Identify which cell holds the provided text, then report its (x, y) central coordinate. 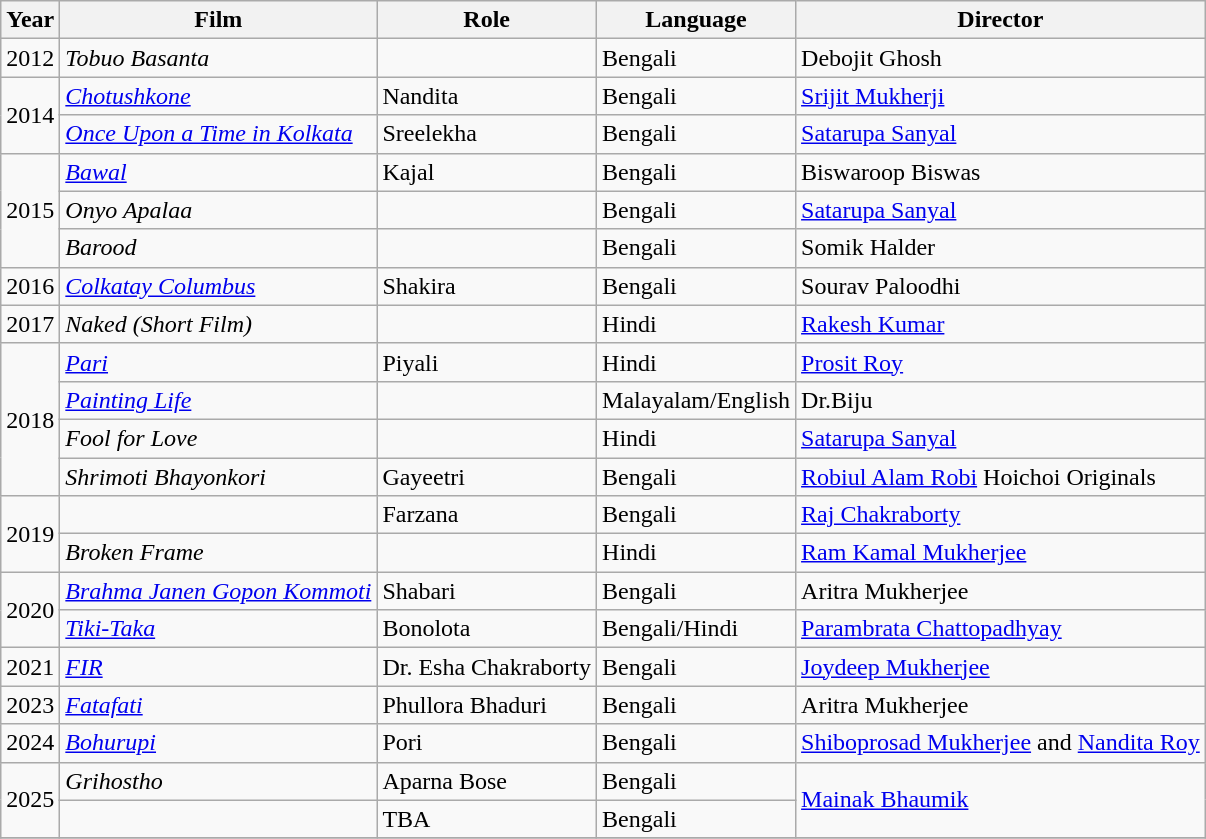
TBA (487, 819)
Bonolota (487, 629)
2024 (30, 743)
Dr.Biju (1001, 400)
Director (1001, 20)
Pari (218, 362)
2012 (30, 58)
Barood (218, 248)
Piyali (487, 362)
Debojit Ghosh (1001, 58)
Bengali/Hindi (696, 629)
2018 (30, 419)
Joydeep Mukherjee (1001, 667)
Painting Life (218, 400)
Language (696, 20)
2019 (30, 534)
Malayalam/English (696, 400)
Role (487, 20)
Rakesh Kumar (1001, 324)
Shakira (487, 286)
Shiboprosad Mukherjee and Nandita Roy (1001, 743)
Mainak Bhaumik (1001, 800)
Shabari (487, 591)
2020 (30, 610)
Gayeetri (487, 477)
Parambrata Chattopadhyay (1001, 629)
Tobuo Basanta (218, 58)
Colkatay Columbus (218, 286)
Dr. Esha Chakraborty (487, 667)
Onyo Apalaa (218, 210)
Bawal (218, 172)
Naked (Short Film) (218, 324)
Grihostho (218, 781)
Once Upon a Time in Kolkata (218, 134)
Ram Kamal Mukherjee (1001, 553)
Fatafati (218, 705)
2016 (30, 286)
Year (30, 20)
Brahma Janen Gopon Kommoti (218, 591)
Kajal (487, 172)
Sreelekha (487, 134)
Aparna Bose (487, 781)
Tiki-Taka (218, 629)
Chotushkone (218, 96)
Shrimoti Bhayonkori (218, 477)
2025 (30, 800)
2015 (30, 210)
Somik Halder (1001, 248)
Broken Frame (218, 553)
Film (218, 20)
Farzana (487, 515)
Bohurupi (218, 743)
Prosit Roy (1001, 362)
Biswaroop Biswas (1001, 172)
2017 (30, 324)
FIR (218, 667)
Srijit Mukherji (1001, 96)
Nandita (487, 96)
Fool for Love (218, 438)
2023 (30, 705)
Phullora Bhaduri (487, 705)
Sourav Paloodhi (1001, 286)
2014 (30, 115)
2021 (30, 667)
Robiul Alam Robi Hoichoi Originals (1001, 477)
Pori (487, 743)
Raj Chakraborty (1001, 515)
